Scan for the cell matching the given text and deliver its [X, Y] coordinate at center. 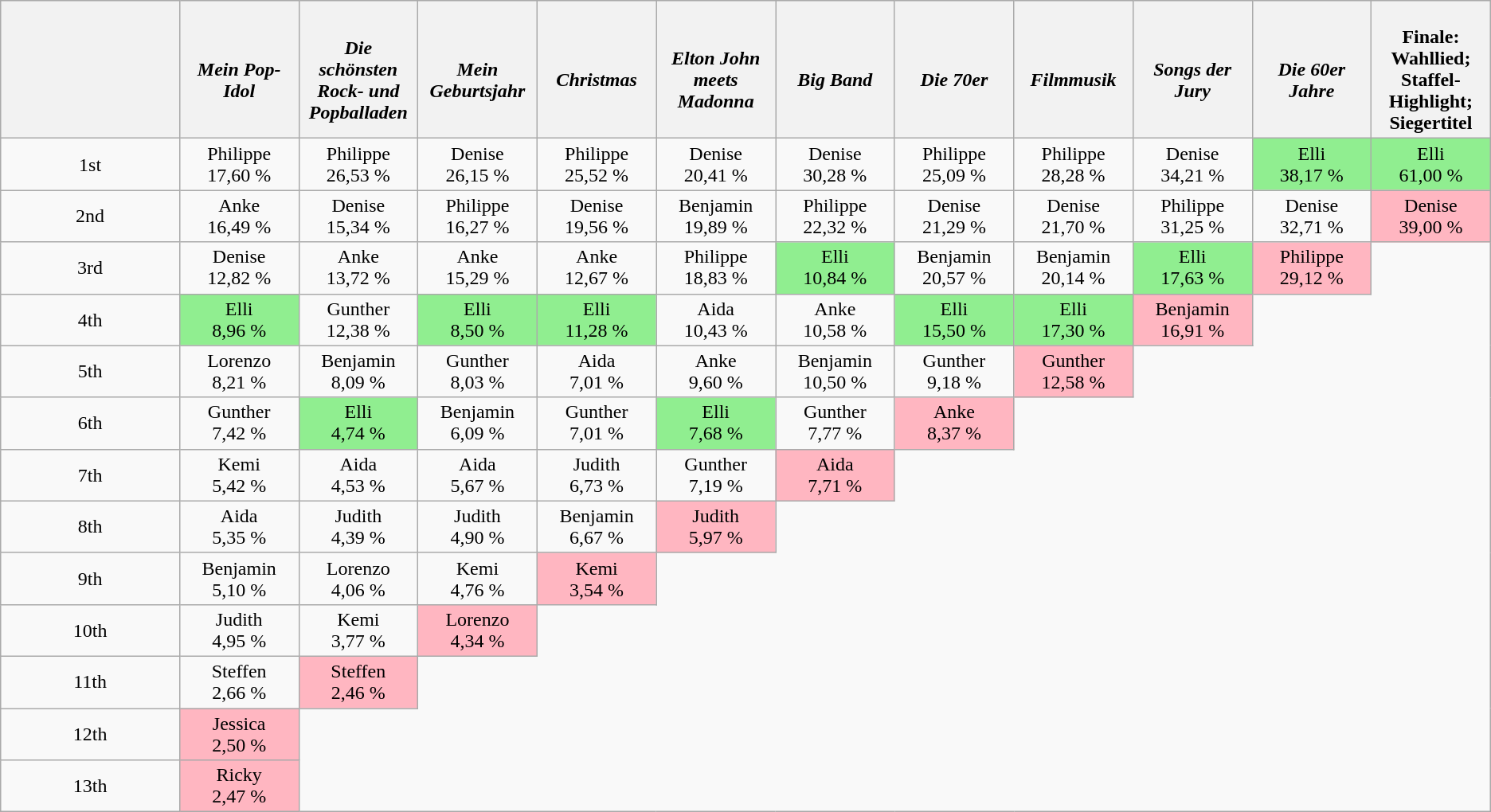
Mein Geburtsjahr [478, 70]
Die schönsten Rock- und Popballaden [358, 70]
Philippe 25,09 % [954, 164]
7th [91, 474]
Aida 5,35 % [239, 527]
Die 60er Jahre [1312, 70]
Elli 61,00 % [1431, 164]
13th [91, 787]
Benjamin 10,50 % [836, 371]
Elli 17,63 % [1192, 267]
Denise 19,56 % [597, 217]
Judith 4,90 % [478, 527]
9th [91, 578]
Elli 10,84 % [836, 267]
Gunther 7,77 % [836, 424]
Lorenzo 4,06 % [358, 578]
Denise 21,29 % [954, 217]
Benjamin 8,09 % [358, 371]
6th [91, 424]
12th [91, 734]
Mein Pop-Idol [239, 70]
Anke 12,67 % [597, 267]
Philippe 28,28 % [1074, 164]
Denise 26,15 % [478, 164]
Gunther 7,01 % [597, 424]
1st [91, 164]
Anke 8,37 % [954, 424]
Kemi 5,42 % [239, 474]
Philippe 26,53 % [358, 164]
Philippe 22,32 % [836, 217]
Benjamin 6,67 % [597, 527]
Big Band [836, 70]
Benjamin 6,09 % [478, 424]
Die 70er [954, 70]
Philippe 29,12 % [1312, 267]
Philippe 18,83 % [716, 267]
Aida 7,71 % [836, 474]
3rd [91, 267]
Philippe 17,60 % [239, 164]
Aida 7,01 % [597, 371]
Aida 4,53 % [358, 474]
Denise 39,00 % [1431, 217]
Anke 10,58 % [836, 320]
Denise 12,82 % [239, 267]
Judith 4,95 % [239, 630]
11th [91, 681]
Kemi 3,77 % [358, 630]
Benjamin 20,14 % [1074, 267]
Denise 34,21 % [1192, 164]
Lorenzo 4,34 % [478, 630]
Denise 32,71 % [1312, 217]
Elli 8,50 % [478, 320]
Denise 20,41 % [716, 164]
Philippe 25,52 % [597, 164]
Elton John meets Madonna [716, 70]
Gunther 12,58 % [1074, 371]
4th [91, 320]
Lorenzo 8,21 % [239, 371]
Filmmusik [1074, 70]
Gunther 8,03 % [478, 371]
Denise 21,70 % [1074, 217]
Kemi 3,54 % [597, 578]
Denise 30,28 % [836, 164]
Kemi 4,76 % [478, 578]
Benjamin 16,91 % [1192, 320]
8th [91, 527]
Ricky 2,47 % [239, 787]
Philippe 16,27 % [478, 217]
Elli 7,68 % [716, 424]
Elli 11,28 % [597, 320]
Steffen 2,46 % [358, 681]
Elli 8,96 % [239, 320]
Philippe 31,25 % [1192, 217]
5th [91, 371]
Elli 17,30 % [1074, 320]
Gunther 7,42 % [239, 424]
Gunther 9,18 % [954, 371]
Benjamin 5,10 % [239, 578]
Gunther 7,19 % [716, 474]
Anke 13,72 % [358, 267]
Denise 15,34 % [358, 217]
Benjamin 20,57 % [954, 267]
Aida 10,43 % [716, 320]
Elli 4,74 % [358, 424]
Christmas [597, 70]
Aida 5,67 % [478, 474]
Jessica 2,50 % [239, 734]
Gunther 12,38 % [358, 320]
Anke 9,60 % [716, 371]
Elli 38,17 % [1312, 164]
Elli 15,50 % [954, 320]
Anke 16,49 % [239, 217]
Benjamin 19,89 % [716, 217]
Songs der Jury [1192, 70]
10th [91, 630]
Judith 6,73 % [597, 474]
Anke 15,29 % [478, 267]
Finale: Wahllied; Staffel-Highlight; Siegertitel [1431, 70]
Judith 5,97 % [716, 527]
Judith 4,39 % [358, 527]
2nd [91, 217]
Steffen 2,66 % [239, 681]
